Provide the (X, Y) coordinate of the cell's center where the given text is located.  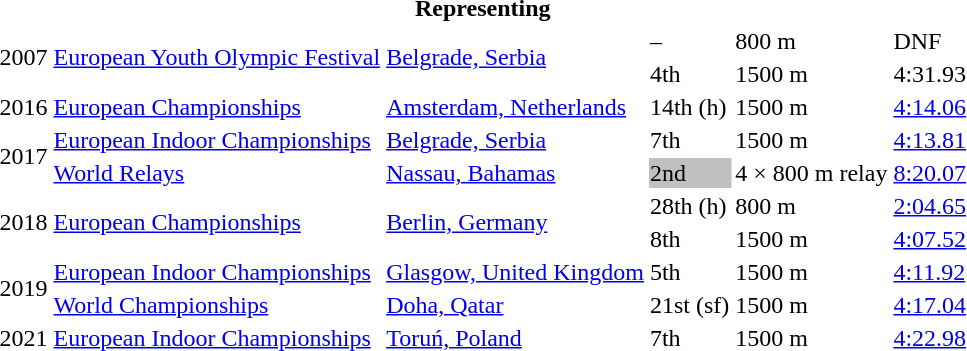
World Championships (217, 305)
4th (689, 74)
Amsterdam, Netherlands (516, 107)
28th (h) (689, 206)
4 × 800 m relay (812, 173)
– (689, 41)
Doha, Qatar (516, 305)
World Relays (217, 173)
2nd (689, 173)
21st (sf) (689, 305)
Glasgow, United Kingdom (516, 272)
5th (689, 272)
8th (689, 239)
European Youth Olympic Festival (217, 58)
Nassau, Bahamas (516, 173)
7th (689, 140)
Berlin, Germany (516, 222)
14th (h) (689, 107)
